Determine the [x, y] coordinate at the center of the cell enclosing the given text.  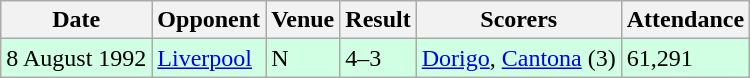
Opponent [209, 20]
Scorers [518, 20]
Dorigo, Cantona (3) [518, 58]
Liverpool [209, 58]
61,291 [685, 58]
Result [378, 20]
4–3 [378, 58]
Attendance [685, 20]
8 August 1992 [76, 58]
N [303, 58]
Date [76, 20]
Venue [303, 20]
